Locate the cell with the specified text and output its (X, Y) center coordinate. 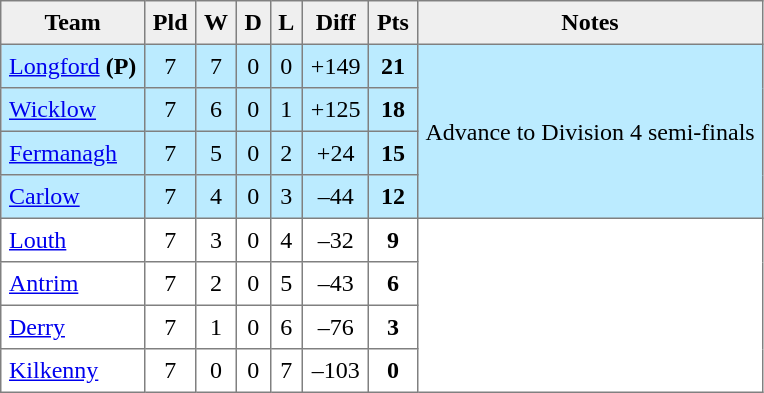
–32 (336, 240)
W (216, 23)
–76 (336, 327)
15 (393, 153)
Kilkenny (73, 371)
D (253, 23)
L (286, 23)
–43 (336, 284)
9 (393, 240)
Diff (336, 23)
12 (393, 197)
+125 (336, 110)
18 (393, 110)
Pld (170, 23)
Notes (590, 23)
Team (73, 23)
21 (393, 66)
Fermanagh (73, 153)
+149 (336, 66)
Louth (73, 240)
–44 (336, 197)
+24 (336, 153)
Carlow (73, 197)
–103 (336, 371)
Longford (P) (73, 66)
Pts (393, 23)
Advance to Division 4 semi-finals (590, 131)
Derry (73, 327)
Antrim (73, 284)
Wicklow (73, 110)
